Detect which cell encompasses the target text, then output its (X, Y) center coordinate. 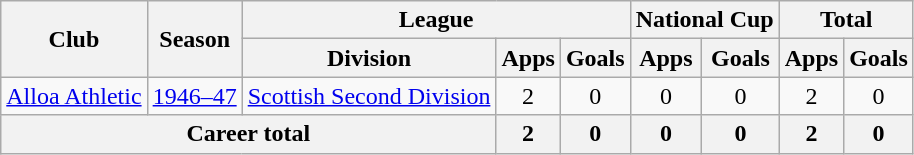
Season (194, 39)
Alloa Athletic (74, 96)
Career total (248, 134)
National Cup (704, 20)
Division (369, 58)
1946–47 (194, 96)
Club (74, 39)
Scottish Second Division (369, 96)
Total (846, 20)
League (436, 20)
